Detect which cell encompasses the target text, then output its [X, Y] center coordinate. 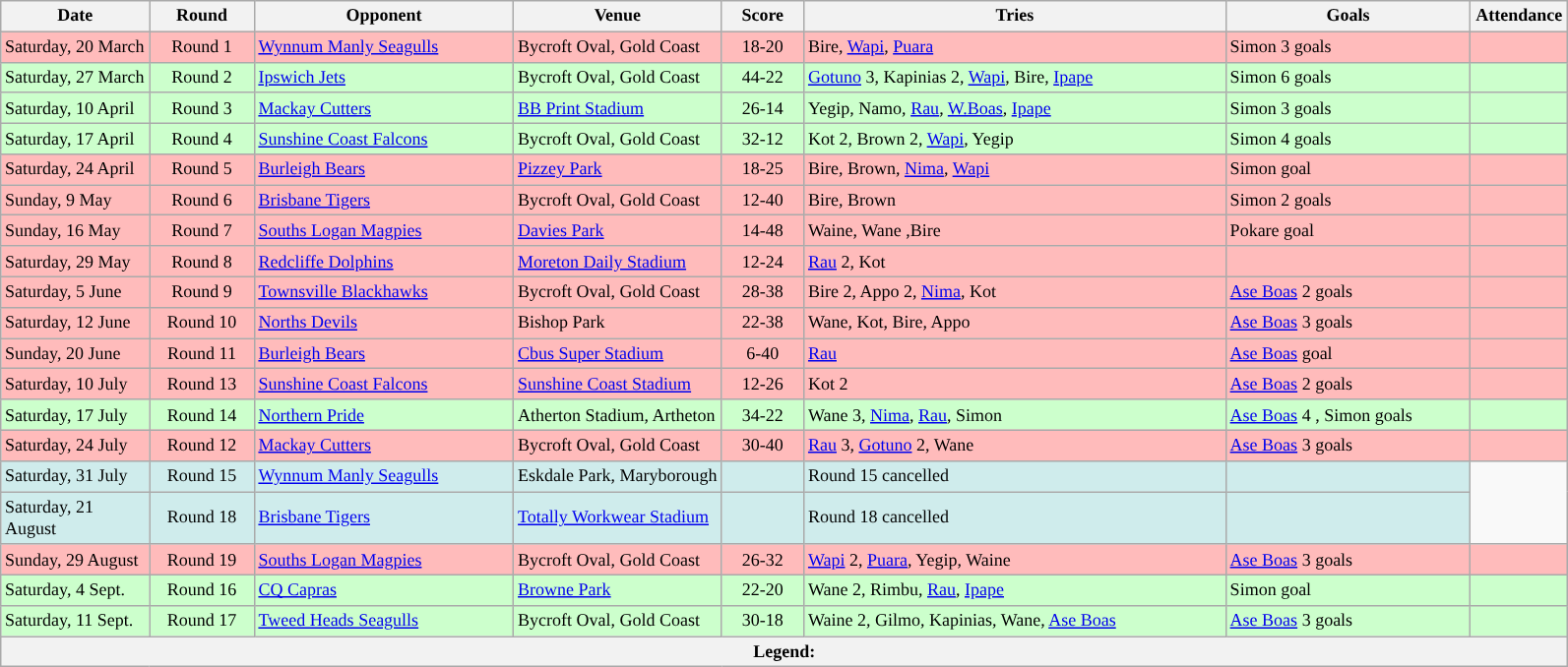
Wapi 2, Puara, Yegip, Waine [1016, 559]
Kot 2, Brown 2, Wapi, Yegip [1016, 138]
Round 14 [202, 415]
Wane, Kot, Bire, Appo [1016, 323]
Waine, Wane ,Bire [1016, 230]
32-12 [763, 138]
Round 11 [202, 354]
Saturday, 21 August [75, 518]
Moreton Daily Stadium [618, 262]
Cbus Super Stadium [618, 354]
Townsville Blackhawks [384, 291]
Sunday, 29 August [75, 559]
14-48 [763, 230]
BB Print Stadium [618, 108]
Sunday, 16 May [75, 230]
Score [763, 16]
Round 15 [202, 476]
Rau [1016, 354]
Round 3 [202, 108]
Round 16 [202, 590]
Round 8 [202, 262]
Saturday, 17 July [75, 415]
Bire, Wapi, Puara [1016, 47]
12-40 [763, 201]
18-20 [763, 47]
Sunshine Coast Stadium [618, 384]
30-18 [763, 622]
Round 18 [202, 518]
Eskdale Park, Maryborough [618, 476]
Saturday, 17 April [75, 138]
6-40 [763, 354]
Ase Boas 4 , Simon goals [1348, 415]
Atherton Stadium, Artheton [618, 415]
Round 18 cancelled [1016, 518]
Northern Pride [384, 415]
Kot 2 [1016, 384]
Bire, Brown, Nima, Wapi [1016, 169]
Bire, Brown [1016, 201]
Attendance [1520, 16]
Saturday, 10 April [75, 108]
Browne Park [618, 590]
Round 10 [202, 323]
22-20 [763, 590]
Round 7 [202, 230]
Saturday, 10 July [75, 384]
Pizzey Park [618, 169]
26-14 [763, 108]
Simon 4 goals [1348, 138]
Round 9 [202, 291]
Round 5 [202, 169]
Saturday, 31 July [75, 476]
Round 19 [202, 559]
Saturday, 5 June [75, 291]
Saturday, 4 Sept. [75, 590]
Gotuno 3, Kapinias 2, Wapi, Bire, Ipape [1016, 77]
Ipswich Jets [384, 77]
Round 1 [202, 47]
Rau 3, Gotuno 2, Wane [1016, 445]
Waine 2, Gilmo, Kapinias, Wane, Ase Boas [1016, 622]
Wane 2, Rimbu, Rau, Ipape [1016, 590]
Simon 2 goals [1348, 201]
Yegip, Namo, Rau, W.Boas, Ipape [1016, 108]
Rau 2, Kot [1016, 262]
Tweed Heads Seagulls [384, 622]
Saturday, 11 Sept. [75, 622]
Norths Devils [384, 323]
12-24 [763, 262]
Goals [1348, 16]
Round [202, 16]
Pokare goal [1348, 230]
Legend: [784, 651]
Round 4 [202, 138]
Saturday, 24 April [75, 169]
Round 15 cancelled [1016, 476]
44-22 [763, 77]
Opponent [384, 16]
Venue [618, 16]
Sunday, 9 May [75, 201]
Sunday, 20 June [75, 354]
Simon 6 goals [1348, 77]
Totally Workwear Stadium [618, 518]
Saturday, 12 June [75, 323]
Date [75, 16]
34-22 [763, 415]
Wane 3, Nima, Rau, Simon [1016, 415]
28-38 [763, 291]
Saturday, 20 March [75, 47]
Round 2 [202, 77]
Ase Boas goal [1348, 354]
26-32 [763, 559]
Saturday, 27 March [75, 77]
Round 17 [202, 622]
18-25 [763, 169]
Saturday, 24 July [75, 445]
Round 6 [202, 201]
30-40 [763, 445]
Round 12 [202, 445]
Bishop Park [618, 323]
Saturday, 29 May [75, 262]
Davies Park [618, 230]
Bire 2, Appo 2, Nima, Kot [1016, 291]
Redcliffe Dolphins [384, 262]
12-26 [763, 384]
Round 13 [202, 384]
CQ Capras [384, 590]
22-38 [763, 323]
Tries [1016, 16]
